Capture the cell that displays the provided text and extract its [X, Y] central coordinate. 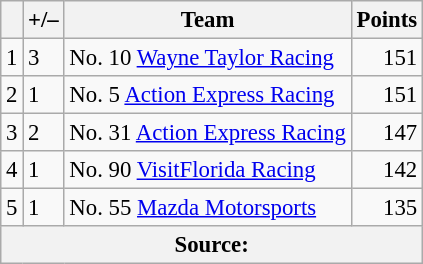
Team [208, 20]
135 [386, 208]
No. 10 Wayne Taylor Racing [208, 58]
+/– [44, 20]
No. 55 Mazda Motorsports [208, 208]
No. 90 VisitFlorida Racing [208, 170]
No. 31 Action Express Racing [208, 133]
5 [12, 208]
4 [12, 170]
Source: [212, 245]
Points [386, 20]
147 [386, 133]
No. 5 Action Express Racing [208, 95]
142 [386, 170]
